Capture the cell that displays the provided text and extract its [x, y] central coordinate. 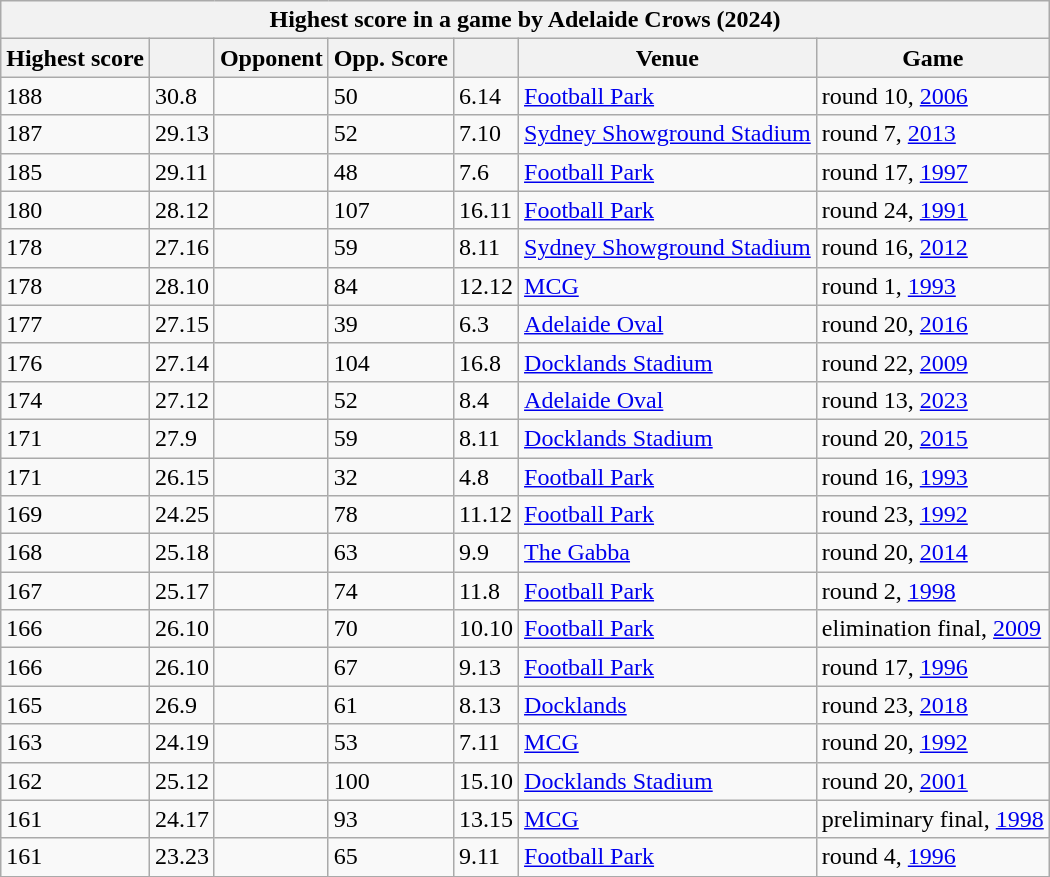
27.12 [182, 400]
round 13, 2023 [932, 400]
25.17 [182, 591]
176 [76, 362]
15.10 [486, 781]
25.18 [182, 553]
preliminary final, 1998 [932, 819]
185 [76, 172]
The Gabba [668, 553]
round 17, 1997 [932, 172]
162 [76, 781]
round 20, 2014 [932, 553]
27.16 [182, 248]
round 20, 1992 [932, 743]
12.12 [486, 286]
elimination final, 2009 [932, 629]
24.17 [182, 819]
round 23, 2018 [932, 705]
round 20, 2001 [932, 781]
round 2, 1998 [932, 591]
23.23 [182, 857]
84 [390, 286]
7.6 [486, 172]
48 [390, 172]
Docklands [668, 705]
169 [76, 515]
round 16, 1993 [932, 477]
39 [390, 324]
29.11 [182, 172]
Opp. Score [390, 58]
163 [76, 743]
Highest score [76, 58]
round 7, 2013 [932, 134]
9.13 [486, 667]
round 24, 1991 [932, 210]
61 [390, 705]
round 10, 2006 [932, 96]
25.12 [182, 781]
26.9 [182, 705]
24.19 [182, 743]
177 [76, 324]
165 [76, 705]
63 [390, 553]
16.8 [486, 362]
104 [390, 362]
round 23, 1992 [932, 515]
round 20, 2015 [932, 438]
107 [390, 210]
187 [76, 134]
16.11 [486, 210]
round 16, 2012 [932, 248]
6.14 [486, 96]
100 [390, 781]
10.10 [486, 629]
8.4 [486, 400]
round 20, 2016 [932, 324]
53 [390, 743]
round 22, 2009 [932, 362]
180 [76, 210]
27.9 [182, 438]
Game [932, 58]
50 [390, 96]
93 [390, 819]
7.11 [486, 743]
Highest score in a game by Adelaide Crows (2024) [526, 20]
78 [390, 515]
7.10 [486, 134]
24.25 [182, 515]
65 [390, 857]
round 17, 1996 [932, 667]
70 [390, 629]
168 [76, 553]
188 [76, 96]
29.13 [182, 134]
8.13 [486, 705]
11.12 [486, 515]
round 1, 1993 [932, 286]
167 [76, 591]
26.15 [182, 477]
28.12 [182, 210]
round 4, 1996 [932, 857]
74 [390, 591]
11.8 [486, 591]
174 [76, 400]
6.3 [486, 324]
30.8 [182, 96]
27.14 [182, 362]
32 [390, 477]
9.9 [486, 553]
Opponent [271, 58]
9.11 [486, 857]
13.15 [486, 819]
27.15 [182, 324]
4.8 [486, 477]
67 [390, 667]
Venue [668, 58]
28.10 [182, 286]
